From the cell containing the given text, extract its center point as [x, y] coordinate. 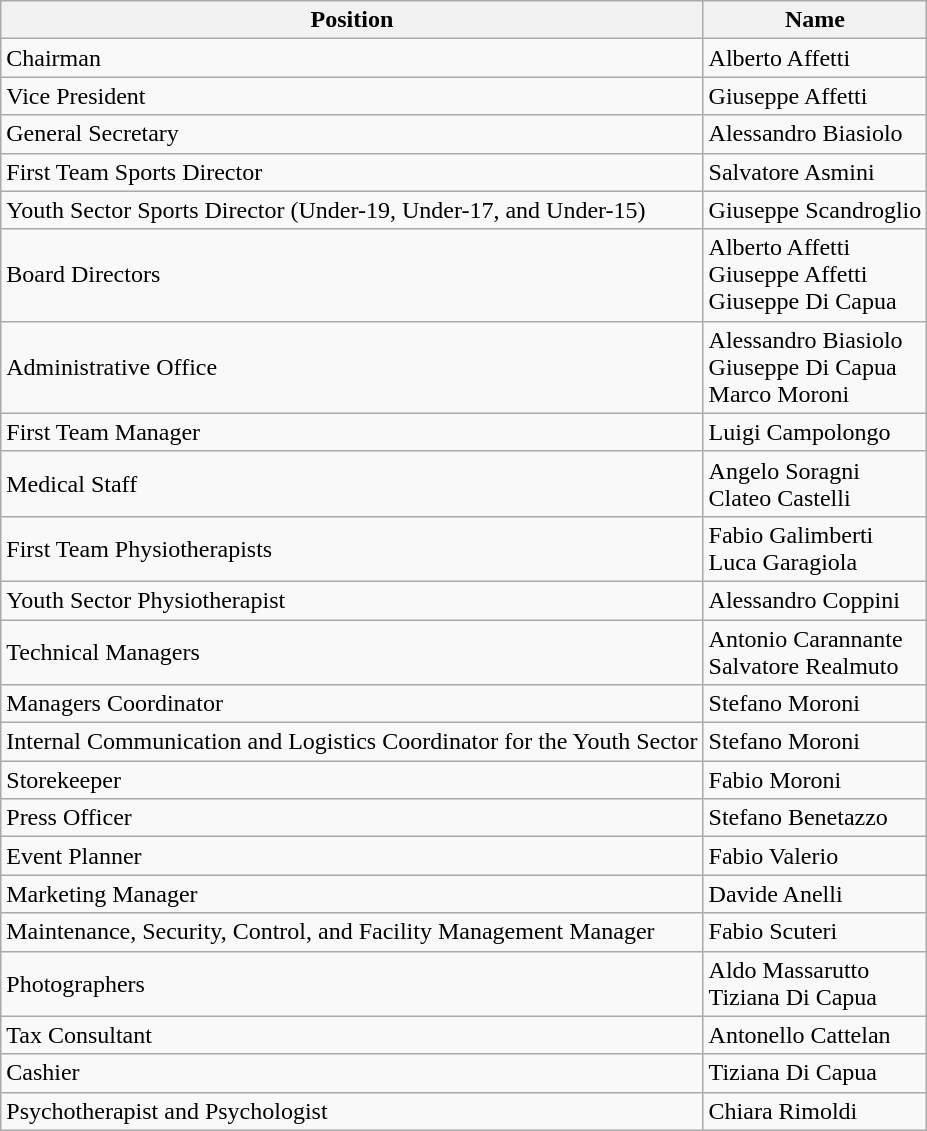
Antonio CarannanteSalvatore Realmuto [815, 652]
Antonello Cattelan [815, 1035]
Tiziana Di Capua [815, 1073]
Event Planner [352, 856]
Name [815, 20]
Fabio GalimbertiLuca Garagiola [815, 548]
Giuseppe Affetti [815, 96]
Managers Coordinator [352, 704]
Maintenance, Security, Control, and Facility Management Manager [352, 932]
First Team Manager [352, 432]
Position [352, 20]
Cashier [352, 1073]
Board Directors [352, 275]
First Team Sports Director [352, 172]
Tax Consultant [352, 1035]
Internal Communication and Logistics Coordinator for the Youth Sector [352, 742]
First Team Physiotherapists [352, 548]
Fabio Valerio [815, 856]
Angelo SoragniClateo Castelli [815, 484]
Fabio Moroni [815, 780]
Press Officer [352, 818]
Technical Managers [352, 652]
Alberto AffettiGiuseppe AffettiGiuseppe Di Capua [815, 275]
Marketing Manager [352, 894]
Stefano Benetazzo [815, 818]
Alessandro Biasiolo [815, 134]
Aldo MassaruttoTiziana Di Capua [815, 984]
Chairman [352, 58]
Alberto Affetti [815, 58]
Storekeeper [352, 780]
Alessandro Coppini [815, 600]
Youth Sector Sports Director (Under-19, Under-17, and Under-15) [352, 210]
Alessandro BiasioloGiuseppe Di CapuaMarco Moroni [815, 367]
Medical Staff [352, 484]
General Secretary [352, 134]
Chiara Rimoldi [815, 1111]
Administrative Office [352, 367]
Psychotherapist and Psychologist [352, 1111]
Salvatore Asmini [815, 172]
Youth Sector Physiotherapist [352, 600]
Davide Anelli [815, 894]
Fabio Scuteri [815, 932]
Photographers [352, 984]
Giuseppe Scandroglio [815, 210]
Vice President [352, 96]
Luigi Campolongo [815, 432]
